Provide the (x, y) coordinate of the cell's center where the given text is located.  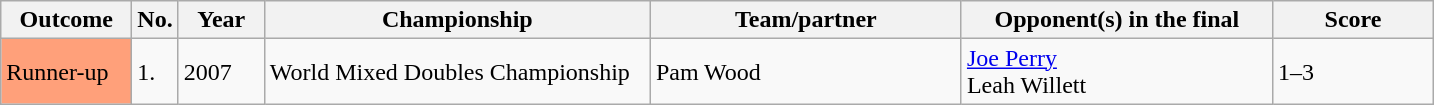
1–3 (1352, 72)
Team/partner (806, 20)
Runner-up (66, 72)
Year (221, 20)
Pam Wood (806, 72)
1. (155, 72)
Joe Perry Leah Willett (1116, 72)
Championship (457, 20)
Outcome (66, 20)
Opponent(s) in the final (1116, 20)
Score (1352, 20)
No. (155, 20)
2007 (221, 72)
World Mixed Doubles Championship (457, 72)
